Search for the cell housing the specified text and yield its [X, Y] center coordinate. 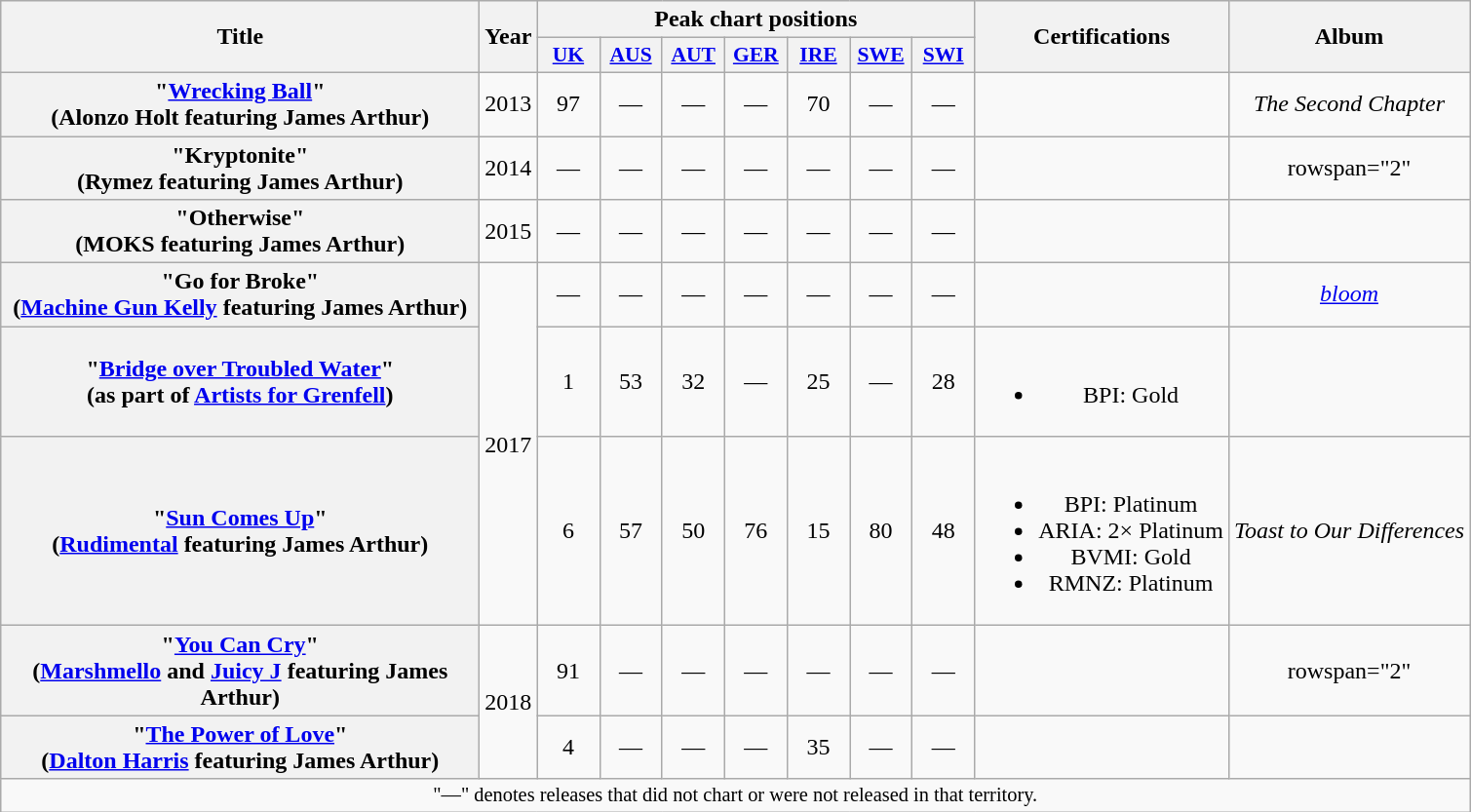
AUT [693, 56]
15 [818, 531]
SWE [881, 56]
2018 [509, 702]
2017 [509, 445]
IRE [818, 56]
AUS [631, 56]
Year [509, 37]
"You Can Cry"(Marshmello and Juicy J featuring James Arthur) [240, 671]
"Otherwise"(MOKS featuring James Arthur) [240, 232]
70 [818, 103]
UK [568, 56]
Toast to Our Differences [1349, 531]
Title [240, 37]
57 [631, 531]
2013 [509, 103]
BPI: PlatinumARIA: 2× PlatinumBVMI: GoldRMNZ: Platinum [1102, 531]
76 [755, 531]
"Bridge over Troubled Water"(as part of Artists for Grenfell) [240, 382]
SWI [944, 56]
4 [568, 747]
2014 [509, 168]
The Second Chapter [1349, 103]
53 [631, 382]
6 [568, 531]
"Sun Comes Up"(Rudimental featuring James Arthur) [240, 531]
Album [1349, 37]
28 [944, 382]
25 [818, 382]
32 [693, 382]
"—" denotes releases that did not chart or were not released in that territory. [735, 795]
48 [944, 531]
GER [755, 56]
80 [881, 531]
50 [693, 531]
"Go for Broke"(Machine Gun Kelly featuring James Arthur) [240, 294]
"Wrecking Ball"(Alonzo Holt featuring James Arthur) [240, 103]
97 [568, 103]
BPI: Gold [1102, 382]
Certifications [1102, 37]
"Kryptonite"(Rymez featuring James Arthur) [240, 168]
35 [818, 747]
Peak chart positions [756, 19]
91 [568, 671]
1 [568, 382]
2015 [509, 232]
"The Power of Love"(Dalton Harris featuring James Arthur) [240, 747]
bloom [1349, 294]
